Detect which cell encompasses the target text, then output its (x, y) center coordinate. 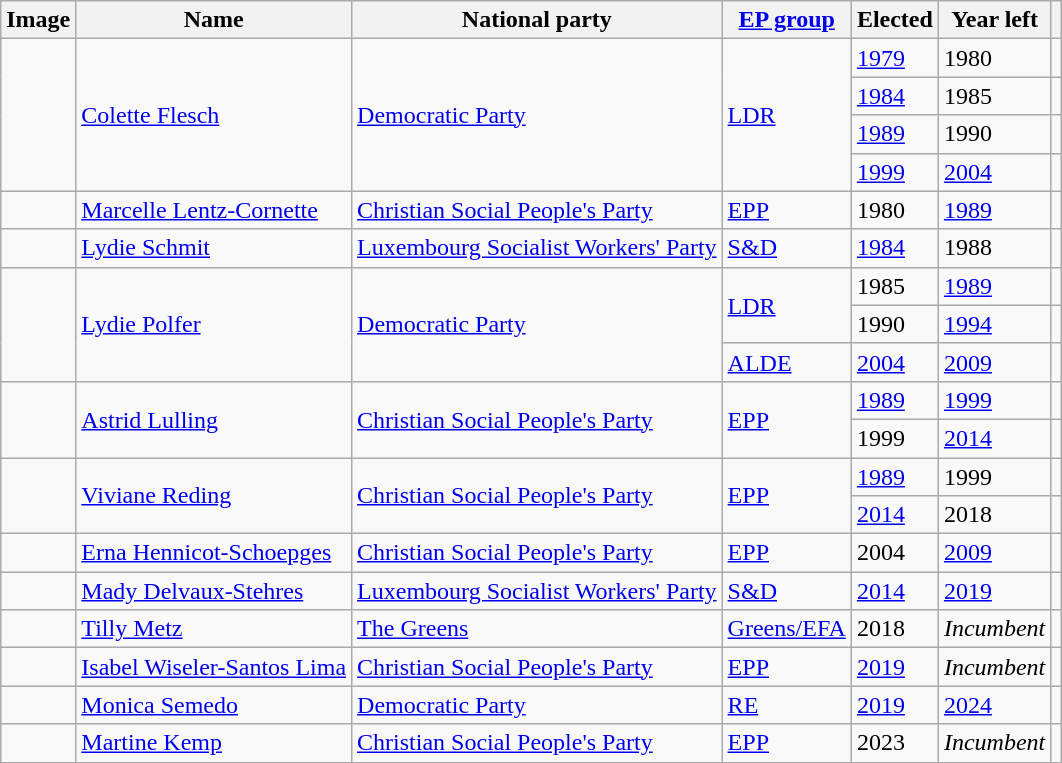
Lydie Polfer (214, 324)
1988 (994, 248)
Mady Delvaux-Stehres (214, 591)
Year left (994, 20)
2024 (994, 705)
Monica Semedo (214, 705)
Martine Kemp (214, 743)
Astrid Lulling (214, 419)
National party (538, 20)
Elected (894, 20)
EP group (786, 20)
Erna Hennicot-Schoepges (214, 553)
Marcelle Lentz-Cornette (214, 210)
2023 (894, 743)
ALDE (786, 362)
RE (786, 705)
Colette Flesch (214, 115)
The Greens (538, 629)
Tilly Metz (214, 629)
Isabel Wiseler-Santos Lima (214, 667)
Name (214, 20)
Lydie Schmit (214, 248)
Viviane Reding (214, 496)
Greens/EFA (786, 629)
Image (38, 20)
1979 (894, 58)
1994 (994, 324)
